Extract the [x, y] coordinate from the center of the cell holding the provided text.  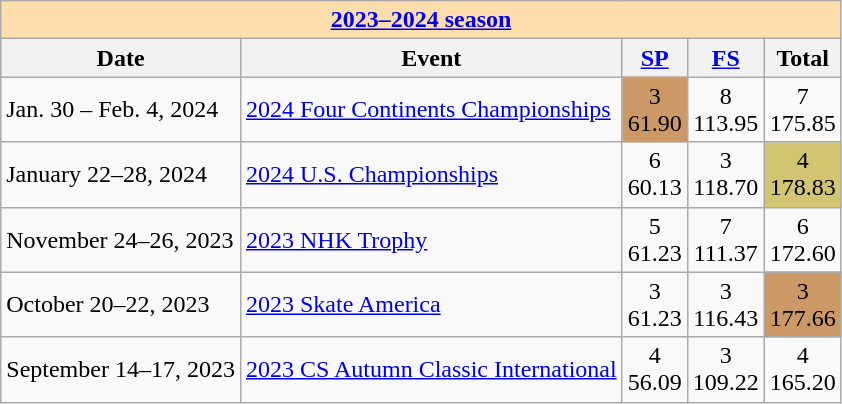
4 56.09 [654, 370]
2024 Four Continents Championships [431, 110]
Event [431, 58]
3 177.66 [802, 304]
7 175.85 [802, 110]
September 14–17, 2023 [121, 370]
2023 Skate America [431, 304]
3 118.70 [726, 174]
3 109.22 [726, 370]
Total [802, 58]
8 113.95 [726, 110]
2023–2024 season [422, 20]
November 24–26, 2023 [121, 240]
2023 NHK Trophy [431, 240]
October 20–22, 2023 [121, 304]
FS [726, 58]
6 172.60 [802, 240]
5 61.23 [654, 240]
3 116.43 [726, 304]
7 111.37 [726, 240]
4 178.83 [802, 174]
January 22–28, 2024 [121, 174]
Jan. 30 – Feb. 4, 2024 [121, 110]
Date [121, 58]
3 61.90 [654, 110]
2024 U.S. Championships [431, 174]
3 61.23 [654, 304]
2023 CS Autumn Classic International [431, 370]
6 60.13 [654, 174]
4 165.20 [802, 370]
SP [654, 58]
